Search for the cell housing the specified text and yield its [x, y] center coordinate. 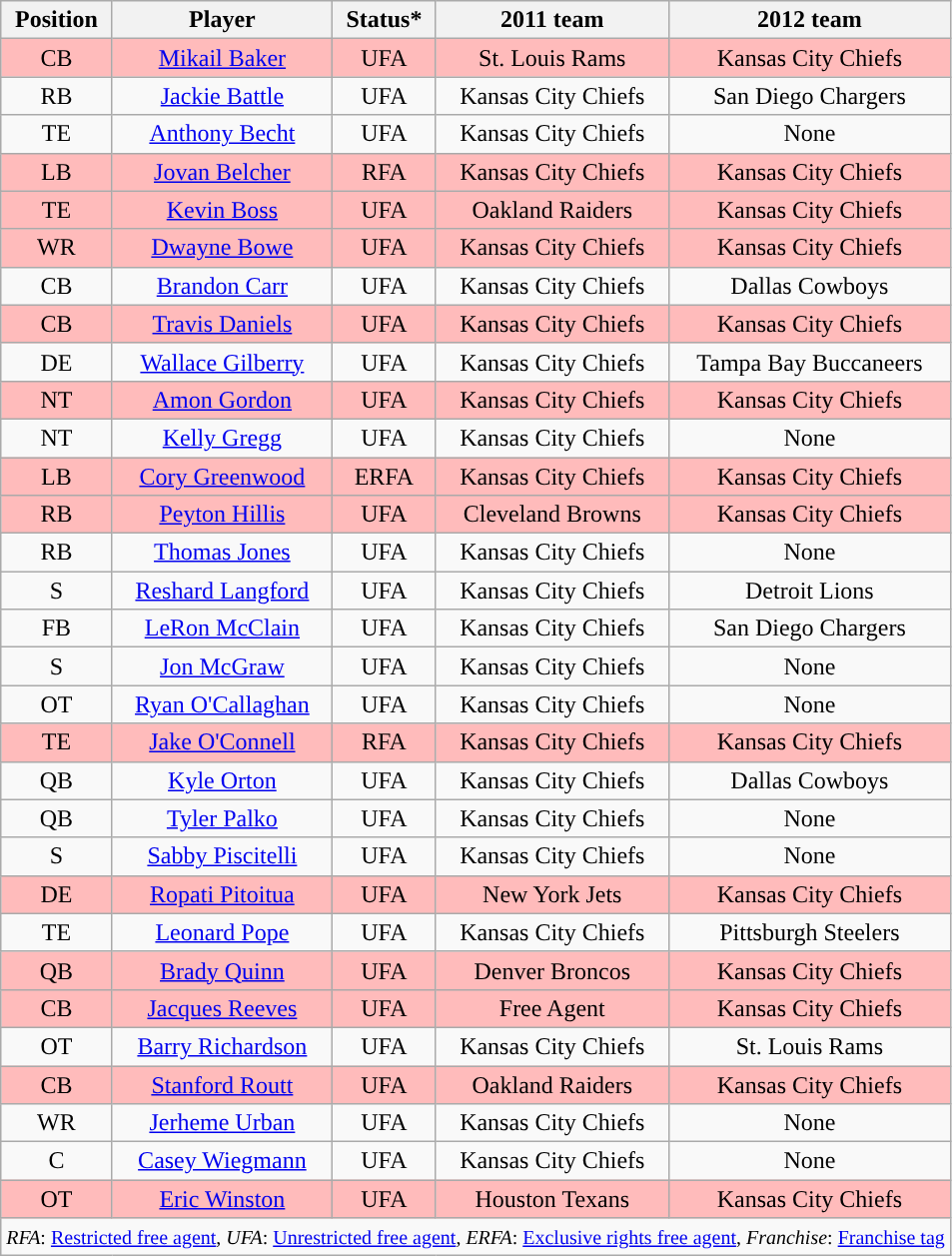
RFA: Restricted free agent, UFA: Unrestricted free agent, ERFA: Exclusive rights free agent, Franchise: Franchise tag [476, 1237]
FB [56, 628]
Kevin Boss [222, 210]
Jackie Battle [222, 96]
Player [222, 20]
Eric Winston [222, 1199]
Status* [384, 20]
Reshard Langford [222, 591]
Tyler Palko [222, 818]
Houston Texans [551, 1199]
2012 team [809, 20]
Free Agent [551, 1008]
Peyton Hillis [222, 515]
Jerheme Urban [222, 1123]
Kyle Orton [222, 780]
Tampa Bay Buccaneers [809, 362]
Ryan O'Callaghan [222, 704]
Casey Wiegmann [222, 1161]
Denver Broncos [551, 970]
Stanford Routt [222, 1084]
Ropati Pitoitua [222, 894]
Brady Quinn [222, 970]
Wallace Gilberry [222, 362]
Cory Greenwood [222, 477]
Thomas Jones [222, 553]
Jovan Belcher [222, 172]
Barry Richardson [222, 1046]
C [56, 1161]
Travis Daniels [222, 324]
Anthony Becht [222, 134]
Detroit Lions [809, 591]
Jake O'Connell [222, 742]
Brandon Carr [222, 286]
LeRon McClain [222, 628]
Mikail Baker [222, 58]
Cleveland Browns [551, 515]
ERFA [384, 477]
Leonard Pope [222, 932]
New York Jets [551, 894]
2011 team [551, 20]
Amon Gordon [222, 400]
Jacques Reeves [222, 1008]
Sabby Piscitelli [222, 856]
Position [56, 20]
Jon McGraw [222, 666]
Pittsburgh Steelers [809, 932]
Dwayne Bowe [222, 248]
Kelly Gregg [222, 438]
